Determine the [x, y] coordinate at the center of the cell enclosing the given text.  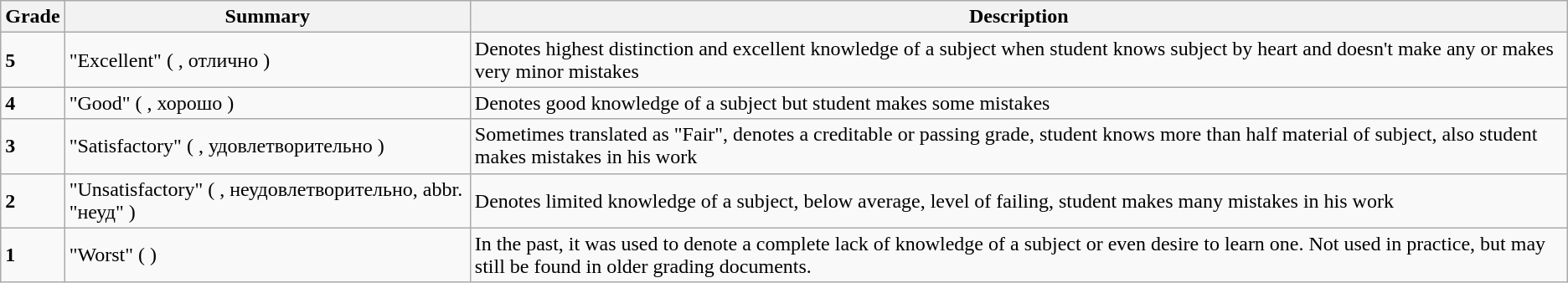
3 [33, 146]
"Good" ( , хорошо ) [267, 103]
2 [33, 201]
Denotes good knowledge of a subject but student makes some mistakes [1019, 103]
"Worst" ( ) [267, 255]
Denotes limited knowledge of a subject, below average, level of failing, student makes many mistakes in his work [1019, 201]
4 [33, 103]
"Satisfactory" ( , удовлетворительно ) [267, 146]
Summary [267, 17]
Grade [33, 17]
"Excellent" ( , отлично ) [267, 60]
1 [33, 255]
5 [33, 60]
"Unsatisfactory" ( , неудовлетворительно, abbr. "неуд" ) [267, 201]
Description [1019, 17]
